Return the [x, y] coordinate for the center point of the cell that contains the specified text.  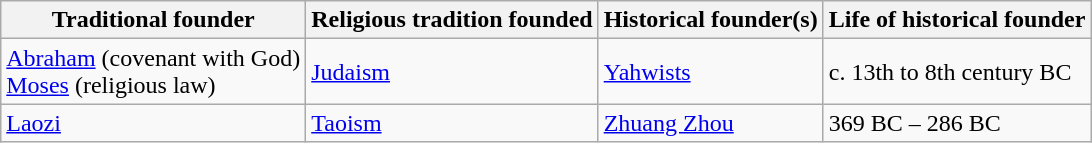
Yahwists [710, 72]
c. 13th to 8th century BC [957, 72]
Historical founder(s) [710, 20]
Life of historical founder [957, 20]
Taoism [452, 123]
Religious tradition founded [452, 20]
Abraham (covenant with God)Moses (religious law) [154, 72]
369 BC – 286 BC [957, 123]
Laozi [154, 123]
Zhuang Zhou [710, 123]
Traditional founder [154, 20]
Judaism [452, 72]
